Scan for the cell matching the given text and deliver its (X, Y) coordinate at center. 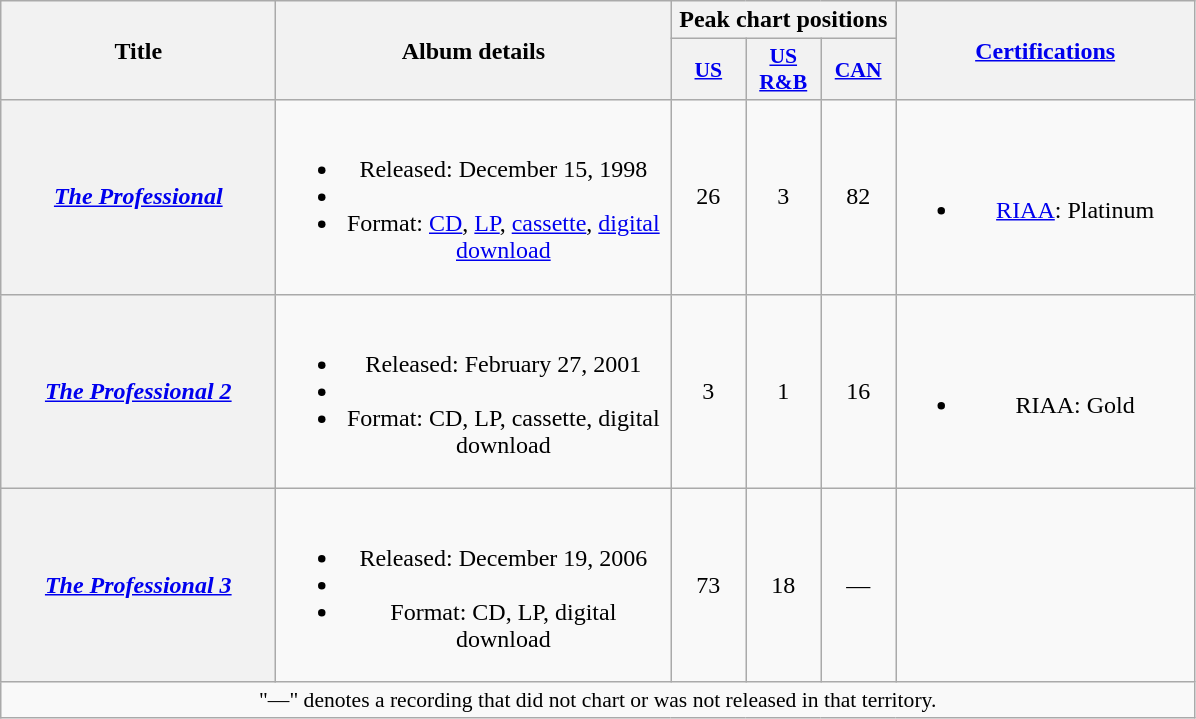
US (708, 70)
Released: February 27, 2001Format: CD, LP, cassette, digital download (474, 391)
Album details (474, 50)
Peak chart positions (784, 20)
RIAA: Gold (1046, 391)
Title (138, 50)
Certifications (1046, 50)
The Professional 3 (138, 585)
The Professional (138, 197)
US R&B (784, 70)
73 (708, 585)
26 (708, 197)
RIAA: Platinum (1046, 197)
1 (784, 391)
Released: December 15, 1998Format: CD, LP, cassette, digital download (474, 197)
— (858, 585)
The Professional 2 (138, 391)
16 (858, 391)
CAN (858, 70)
82 (858, 197)
"—" denotes a recording that did not chart or was not released in that territory. (598, 700)
Released: December 19, 2006Format: CD, LP, digital download (474, 585)
18 (784, 585)
